For the text-containing cell, return its midpoint in [x, y] coordinate format. 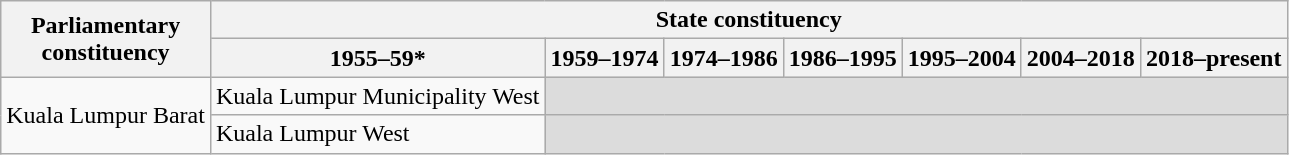
1959–1974 [604, 58]
2004–2018 [1080, 58]
1955–59* [378, 58]
2018–present [1214, 58]
Kuala Lumpur Municipality West [378, 96]
1986–1995 [842, 58]
Parliamentaryconstituency [106, 39]
State constituency [748, 20]
1974–1986 [724, 58]
Kuala Lumpur West [378, 134]
Kuala Lumpur Barat [106, 115]
1995–2004 [962, 58]
